For the text-containing cell, return its midpoint in (x, y) coordinate format. 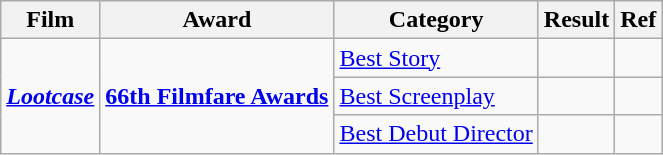
Best Debut Director (436, 134)
Award (217, 20)
Best Screenplay (436, 96)
Category (436, 20)
Lootcase (50, 96)
Ref (638, 20)
Result (576, 20)
Film (50, 20)
66th Filmfare Awards (217, 96)
Best Story (436, 58)
